Find where the given text appears and provide that cell's center as [X, Y] coordinate. 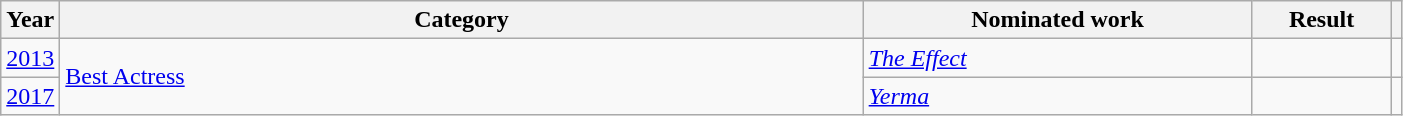
Category [462, 20]
Year [30, 20]
Nominated work [1058, 20]
The Effect [1058, 58]
2017 [30, 96]
2013 [30, 58]
Yerma [1058, 96]
Best Actress [462, 77]
Result [1322, 20]
